Search for the cell housing the specified text and yield its (X, Y) center coordinate. 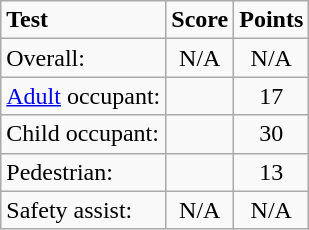
Pedestrian: (84, 172)
30 (272, 134)
Child occupant: (84, 134)
13 (272, 172)
Points (272, 20)
Adult occupant: (84, 96)
Overall: (84, 58)
17 (272, 96)
Safety assist: (84, 210)
Score (200, 20)
Test (84, 20)
